Detect which cell encompasses the target text, then output its [x, y] center coordinate. 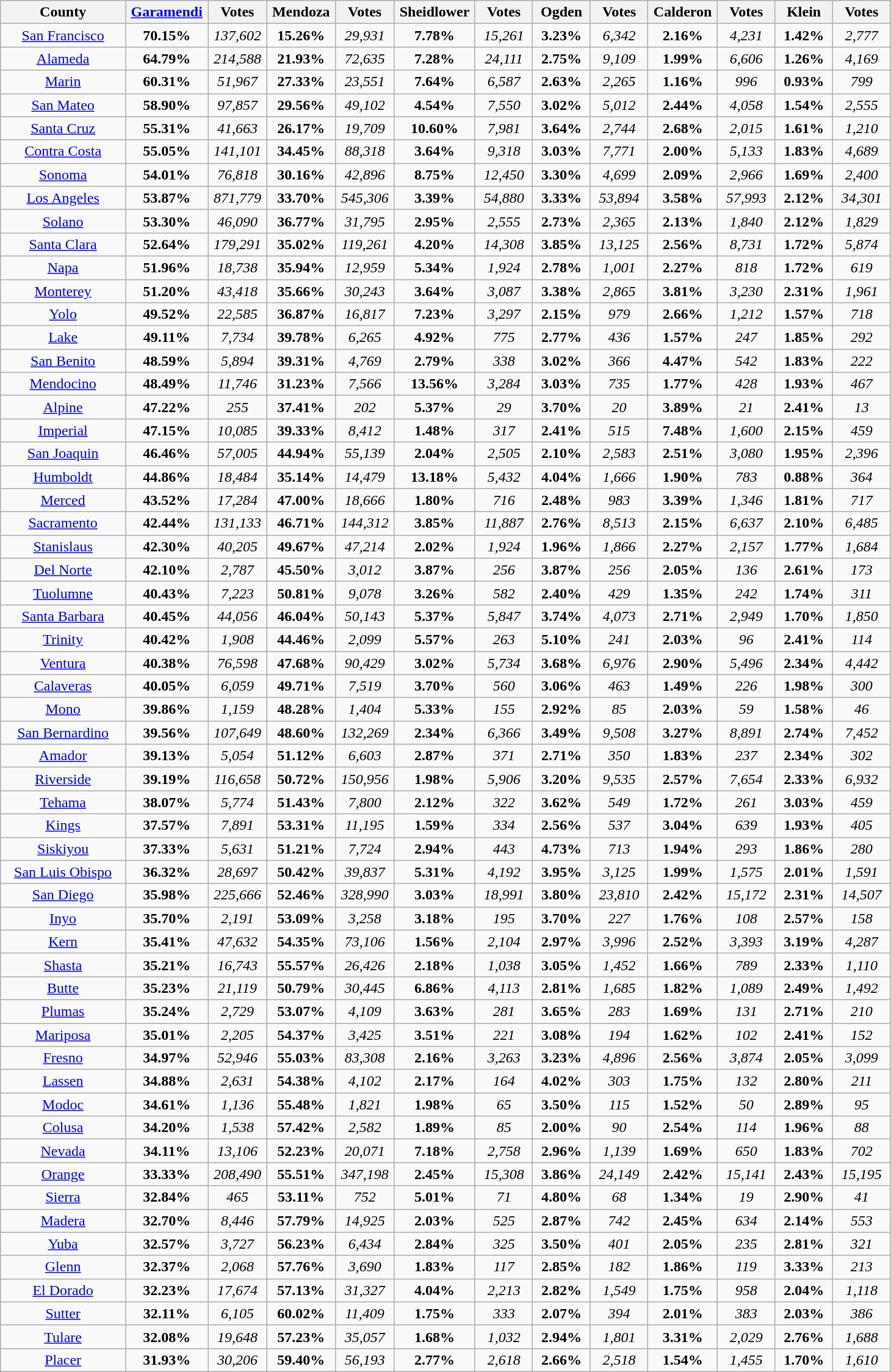
4,109 [365, 1011]
46,090 [237, 221]
49.67% [301, 546]
1,829 [862, 221]
818 [746, 267]
22,585 [237, 314]
3.80% [561, 895]
182 [619, 1267]
48.49% [167, 384]
2,729 [237, 1011]
131 [746, 1011]
1.66% [683, 965]
35.94% [301, 267]
18,991 [503, 895]
742 [619, 1221]
55.51% [301, 1174]
36.87% [301, 314]
4,442 [862, 662]
979 [619, 314]
2,400 [862, 175]
4.92% [435, 338]
4,769 [365, 361]
347,198 [365, 1174]
47,214 [365, 546]
48.60% [301, 733]
14,507 [862, 895]
2.78% [561, 267]
53,894 [619, 198]
37.41% [301, 407]
5.01% [435, 1197]
6,976 [619, 662]
136 [746, 570]
35.70% [167, 918]
1.34% [683, 1197]
1,118 [862, 1290]
2.97% [561, 942]
1,346 [746, 500]
222 [862, 361]
3.81% [683, 291]
463 [619, 686]
San Francisco [63, 35]
2,265 [619, 82]
283 [619, 1011]
194 [619, 1035]
20,071 [365, 1151]
7,891 [237, 826]
263 [503, 639]
5,496 [746, 662]
328,990 [365, 895]
33.33% [167, 1174]
21.93% [301, 59]
195 [503, 918]
Mariposa [63, 1035]
4,896 [619, 1058]
32.23% [167, 1290]
2.40% [561, 593]
102 [746, 1035]
321 [862, 1244]
19,648 [237, 1337]
44.46% [301, 639]
1,821 [365, 1105]
281 [503, 1011]
47.00% [301, 500]
1.49% [683, 686]
1.62% [683, 1035]
8,446 [237, 1221]
14,308 [503, 244]
317 [503, 430]
443 [503, 849]
2.02% [435, 546]
5,432 [503, 477]
County [63, 12]
1,666 [619, 477]
29,931 [365, 35]
2,582 [365, 1128]
225,666 [237, 895]
3.04% [683, 826]
3,258 [365, 918]
2,213 [503, 1290]
57,005 [237, 454]
2,396 [862, 454]
2.52% [683, 942]
57.13% [301, 1290]
1,159 [237, 710]
1.80% [435, 500]
31,327 [365, 1290]
13,106 [237, 1151]
Modoc [63, 1105]
50.81% [301, 593]
26,426 [365, 965]
24,149 [619, 1174]
47.22% [167, 407]
5.10% [561, 639]
36.32% [167, 872]
1.16% [683, 82]
4,689 [862, 151]
7,566 [365, 384]
Trinity [63, 639]
33.70% [301, 198]
11,887 [503, 523]
4,287 [862, 942]
2.07% [561, 1313]
2,966 [746, 175]
1.85% [804, 338]
2.61% [804, 570]
7,800 [365, 802]
35.14% [301, 477]
5,631 [237, 849]
52.64% [167, 244]
702 [862, 1151]
5,734 [503, 662]
3,125 [619, 872]
15,141 [746, 1174]
76,818 [237, 175]
65 [503, 1105]
2.51% [683, 454]
366 [619, 361]
57.42% [301, 1128]
San Benito [63, 361]
3.95% [561, 872]
55.48% [301, 1105]
155 [503, 710]
31.93% [167, 1360]
2,865 [619, 291]
582 [503, 593]
1,538 [237, 1128]
2,631 [237, 1081]
9,109 [619, 59]
42,896 [365, 175]
235 [746, 1244]
49,102 [365, 105]
32.37% [167, 1267]
545,306 [365, 198]
48.59% [167, 361]
12,450 [503, 175]
293 [746, 849]
6,366 [503, 733]
1,591 [862, 872]
35.66% [301, 291]
34.45% [301, 151]
57.76% [301, 1267]
35.41% [167, 942]
6,606 [746, 59]
1.61% [804, 128]
1.26% [804, 59]
4.80% [561, 1197]
1.90% [683, 477]
51.96% [167, 267]
57.79% [301, 1221]
9,318 [503, 151]
Madera [63, 1221]
141,101 [237, 151]
30,445 [365, 988]
6,105 [237, 1313]
144,312 [365, 523]
221 [503, 1035]
44.86% [167, 477]
55.57% [301, 965]
Nevada [63, 1151]
39.33% [301, 430]
59 [746, 710]
San Diego [63, 895]
131,133 [237, 523]
2.09% [683, 175]
237 [746, 756]
49.52% [167, 314]
6,587 [503, 82]
Garamendi [167, 12]
405 [862, 826]
3.49% [561, 733]
537 [619, 826]
429 [619, 593]
51.21% [301, 849]
7.48% [683, 430]
3.63% [435, 1011]
4.73% [561, 849]
634 [746, 1221]
2,618 [503, 1360]
2.89% [804, 1105]
Contra Costa [63, 151]
1.58% [804, 710]
35.21% [167, 965]
2.96% [561, 1151]
19,709 [365, 128]
789 [746, 965]
2,157 [746, 546]
364 [862, 477]
2.84% [435, 1244]
46 [862, 710]
3.30% [561, 175]
35.98% [167, 895]
Kern [63, 942]
41,663 [237, 128]
3.18% [435, 918]
56,193 [365, 1360]
3.86% [561, 1174]
Fresno [63, 1058]
1,139 [619, 1151]
117 [503, 1267]
752 [365, 1197]
29 [503, 407]
Merced [63, 500]
119,261 [365, 244]
292 [862, 338]
14,925 [365, 1221]
44,056 [237, 616]
Tulare [63, 1337]
36.77% [301, 221]
0.88% [804, 477]
Riverside [63, 779]
13.56% [435, 384]
7,654 [746, 779]
783 [746, 477]
2.63% [561, 82]
303 [619, 1081]
4,073 [619, 616]
30,243 [365, 291]
53.09% [301, 918]
70.15% [167, 35]
Kings [63, 826]
Yolo [63, 314]
Mendoza [301, 12]
30,206 [237, 1360]
4,699 [619, 175]
619 [862, 267]
Alameda [63, 59]
51.12% [301, 756]
Placer [63, 1360]
Stanislaus [63, 546]
1,089 [746, 988]
2.43% [804, 1174]
32.57% [167, 1244]
525 [503, 1221]
2,099 [365, 639]
1,685 [619, 988]
55,139 [365, 454]
3.27% [683, 733]
718 [862, 314]
7.78% [435, 35]
56.23% [301, 1244]
7.28% [435, 59]
107,649 [237, 733]
9,508 [619, 733]
8,513 [619, 523]
Orange [63, 1174]
Mono [63, 710]
Tuolumne [63, 593]
5,774 [237, 802]
Klein [804, 12]
53.07% [301, 1011]
226 [746, 686]
6,059 [237, 686]
1,452 [619, 965]
16,817 [365, 314]
39.13% [167, 756]
Humboldt [63, 477]
394 [619, 1313]
39.86% [167, 710]
42.30% [167, 546]
137,602 [237, 35]
717 [862, 500]
5,012 [619, 105]
43,418 [237, 291]
46.71% [301, 523]
3,087 [503, 291]
214,588 [237, 59]
7,452 [862, 733]
2,949 [746, 616]
Lake [63, 338]
2,068 [237, 1267]
13.18% [435, 477]
542 [746, 361]
2.54% [683, 1128]
152 [862, 1035]
4,192 [503, 872]
Tehama [63, 802]
55.05% [167, 151]
325 [503, 1244]
1,684 [862, 546]
4.47% [683, 361]
247 [746, 338]
4,231 [746, 35]
4,113 [503, 988]
58.90% [167, 105]
716 [503, 500]
3,393 [746, 942]
2,191 [237, 918]
3.26% [435, 593]
1,038 [503, 965]
37.57% [167, 826]
21 [746, 407]
2,744 [619, 128]
1,840 [746, 221]
164 [503, 1081]
1.94% [683, 849]
72,635 [365, 59]
20 [619, 407]
3.51% [435, 1035]
1.81% [804, 500]
1,549 [619, 1290]
35,057 [365, 1337]
Imperial [63, 430]
50,143 [365, 616]
3,690 [365, 1267]
5,874 [862, 244]
322 [503, 802]
1.89% [435, 1128]
Glenn [63, 1267]
549 [619, 802]
8,891 [746, 733]
29.56% [301, 105]
34,301 [862, 198]
242 [746, 593]
560 [503, 686]
5,847 [503, 616]
1,908 [237, 639]
15,172 [746, 895]
3,080 [746, 454]
650 [746, 1151]
4,058 [746, 105]
Santa Clara [63, 244]
202 [365, 407]
211 [862, 1081]
210 [862, 1011]
Mendocino [63, 384]
37.33% [167, 849]
2,518 [619, 1360]
39.19% [167, 779]
88,318 [365, 151]
57.23% [301, 1337]
4.02% [561, 1081]
2,015 [746, 128]
53.11% [301, 1197]
3,284 [503, 384]
3.31% [683, 1337]
302 [862, 756]
43.52% [167, 500]
83,308 [365, 1058]
32.84% [167, 1197]
Sheidlower [435, 12]
1.42% [804, 35]
35.24% [167, 1011]
1.74% [804, 593]
54.01% [167, 175]
5,894 [237, 361]
208,490 [237, 1174]
34.20% [167, 1128]
2.95% [435, 221]
Monterey [63, 291]
26.17% [301, 128]
1,136 [237, 1105]
2.14% [804, 1221]
2.13% [683, 221]
9,078 [365, 593]
7,981 [503, 128]
53.31% [301, 826]
55.31% [167, 128]
42.10% [167, 570]
2.44% [683, 105]
4,169 [862, 59]
5,906 [503, 779]
158 [862, 918]
1,801 [619, 1337]
Marin [63, 82]
371 [503, 756]
115 [619, 1105]
Napa [63, 267]
1,001 [619, 267]
735 [619, 384]
2,758 [503, 1151]
San Joaquin [63, 454]
132,269 [365, 733]
52.46% [301, 895]
11,195 [365, 826]
3,297 [503, 314]
Ogden [561, 12]
52.23% [301, 1151]
2,777 [862, 35]
Plumas [63, 1011]
6,434 [365, 1244]
2.79% [435, 361]
45.50% [301, 570]
19 [746, 1197]
1.56% [435, 942]
39.31% [301, 361]
7.64% [435, 82]
1.59% [435, 826]
21,119 [237, 988]
51,967 [237, 82]
Inyo [63, 918]
9,535 [619, 779]
48.28% [301, 710]
1,032 [503, 1337]
39.56% [167, 733]
14,479 [365, 477]
7.18% [435, 1151]
958 [746, 1290]
6,485 [862, 523]
40.38% [167, 662]
Solano [63, 221]
30.16% [301, 175]
2,029 [746, 1337]
7,223 [237, 593]
2,104 [503, 942]
3.20% [561, 779]
34.61% [167, 1105]
49.71% [301, 686]
32.08% [167, 1337]
18,738 [237, 267]
2.49% [804, 988]
35.01% [167, 1035]
1,600 [746, 430]
31.23% [301, 384]
90 [619, 1128]
17,284 [237, 500]
173 [862, 570]
73,106 [365, 942]
996 [746, 82]
3,874 [746, 1058]
467 [862, 384]
2,205 [237, 1035]
16,743 [237, 965]
7,724 [365, 849]
3.06% [561, 686]
4.54% [435, 105]
3,230 [746, 291]
Colusa [63, 1128]
1,212 [746, 314]
51.20% [167, 291]
515 [619, 430]
15,261 [503, 35]
7,519 [365, 686]
El Dorado [63, 1290]
54.37% [301, 1035]
2.17% [435, 1081]
46.04% [301, 616]
350 [619, 756]
64.79% [167, 59]
2,583 [619, 454]
261 [746, 802]
227 [619, 918]
San Mateo [63, 105]
15,195 [862, 1174]
2.48% [561, 500]
775 [503, 338]
713 [619, 849]
119 [746, 1267]
47.15% [167, 430]
6,342 [619, 35]
97,857 [237, 105]
40,205 [237, 546]
1.35% [683, 593]
428 [746, 384]
31,795 [365, 221]
7,734 [237, 338]
2,365 [619, 221]
Siskiyou [63, 849]
47,632 [237, 942]
7.23% [435, 314]
2.80% [804, 1081]
2.73% [561, 221]
983 [619, 500]
1,455 [746, 1360]
15.26% [301, 35]
Santa Cruz [63, 128]
60.31% [167, 82]
46.46% [167, 454]
11,409 [365, 1313]
53.87% [167, 198]
1.95% [804, 454]
Del Norte [63, 570]
34.11% [167, 1151]
8,412 [365, 430]
76,598 [237, 662]
2.92% [561, 710]
334 [503, 826]
Sierra [63, 1197]
18,666 [365, 500]
639 [746, 826]
15,308 [503, 1174]
5.31% [435, 872]
3.89% [683, 407]
3.19% [804, 942]
383 [746, 1313]
179,291 [237, 244]
Los Angeles [63, 198]
44.94% [301, 454]
1,866 [619, 546]
18,484 [237, 477]
311 [862, 593]
1.52% [683, 1105]
42.44% [167, 523]
1.76% [683, 918]
5,133 [746, 151]
3.68% [561, 662]
3,996 [619, 942]
32.70% [167, 1221]
13,125 [619, 244]
553 [862, 1221]
53.30% [167, 221]
32.11% [167, 1313]
Sutter [63, 1313]
280 [862, 849]
34.97% [167, 1058]
1,404 [365, 710]
39,837 [365, 872]
4,102 [365, 1081]
Sacramento [63, 523]
50.42% [301, 872]
Butte [63, 988]
2.82% [561, 1290]
2.68% [683, 128]
2.75% [561, 59]
96 [746, 639]
1,610 [862, 1360]
1,492 [862, 988]
23,551 [365, 82]
60.02% [301, 1313]
3.65% [561, 1011]
54.35% [301, 942]
40.05% [167, 686]
Santa Barbara [63, 616]
799 [862, 82]
2,505 [503, 454]
436 [619, 338]
8,731 [746, 244]
50 [746, 1105]
San Bernardino [63, 733]
49.11% [167, 338]
7,550 [503, 105]
10,085 [237, 430]
3.58% [683, 198]
2.74% [804, 733]
50.79% [301, 988]
34.88% [167, 1081]
1,110 [862, 965]
213 [862, 1267]
1,575 [746, 872]
2,787 [237, 570]
8.75% [435, 175]
1,688 [862, 1337]
150,956 [365, 779]
5.34% [435, 267]
1,961 [862, 291]
San Luis Obispo [63, 872]
88 [862, 1128]
39.78% [301, 338]
2.85% [561, 1267]
1.68% [435, 1337]
40.43% [167, 593]
54.38% [301, 1081]
59.40% [301, 1360]
401 [619, 1244]
3,425 [365, 1035]
108 [746, 918]
54,880 [503, 198]
68 [619, 1197]
300 [862, 686]
0.93% [804, 82]
6,265 [365, 338]
1,210 [862, 128]
116,658 [237, 779]
17,674 [237, 1290]
57,993 [746, 198]
13 [862, 407]
95 [862, 1105]
40.45% [167, 616]
52,946 [237, 1058]
386 [862, 1313]
10.60% [435, 128]
Lassen [63, 1081]
3.74% [561, 616]
Calderon [683, 12]
871,779 [237, 198]
255 [237, 407]
3,263 [503, 1058]
Ventura [63, 662]
47.68% [301, 662]
6.86% [435, 988]
333 [503, 1313]
24,111 [503, 59]
Alpine [63, 407]
27.33% [301, 82]
Yuba [63, 1244]
35.23% [167, 988]
241 [619, 639]
35.02% [301, 244]
Sonoma [63, 175]
4.20% [435, 244]
465 [237, 1197]
3.05% [561, 965]
3,727 [237, 1244]
6,603 [365, 756]
41 [862, 1197]
Amador [63, 756]
5,054 [237, 756]
1.48% [435, 430]
12,959 [365, 267]
6,637 [746, 523]
1,850 [862, 616]
50.72% [301, 779]
3.38% [561, 291]
2.18% [435, 965]
51.43% [301, 802]
23,810 [619, 895]
7,771 [619, 151]
5.57% [435, 639]
Calaveras [63, 686]
338 [503, 361]
132 [746, 1081]
1.82% [683, 988]
90,429 [365, 662]
3.62% [561, 802]
55.03% [301, 1058]
38.07% [167, 802]
3.08% [561, 1035]
40.42% [167, 639]
71 [503, 1197]
3,099 [862, 1058]
6,932 [862, 779]
3,012 [365, 570]
28,697 [237, 872]
Shasta [63, 965]
5.33% [435, 710]
11,746 [237, 384]
